Determine the (X, Y) coordinate at the center of the cell enclosing the given text.  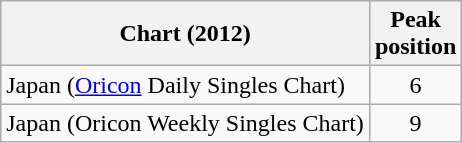
6 (415, 85)
Peakposition (415, 34)
Japan (Oricon Daily Singles Chart) (186, 85)
Chart (2012) (186, 34)
Japan (Oricon Weekly Singles Chart) (186, 123)
9 (415, 123)
